Output the (x, y) coordinate of the center of the cell containing the given text.  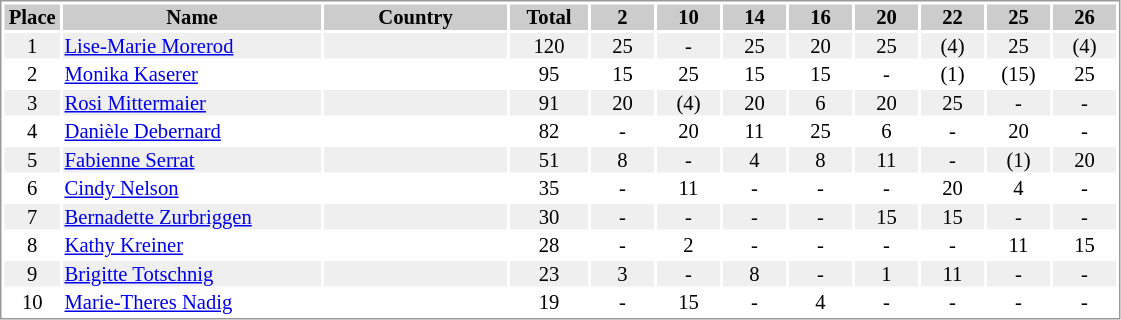
Fabienne Serrat (192, 160)
19 (549, 303)
7 (32, 217)
Cindy Nelson (192, 189)
Brigitte Totschnig (192, 274)
5 (32, 160)
26 (1084, 17)
23 (549, 274)
Kathy Kreiner (192, 245)
Lise-Marie Morerod (192, 46)
9 (32, 274)
120 (549, 46)
Rosi Mittermaier (192, 103)
Place (32, 17)
28 (549, 245)
Name (192, 17)
14 (754, 17)
Danièle Debernard (192, 131)
Marie-Theres Nadig (192, 303)
35 (549, 189)
51 (549, 160)
91 (549, 103)
30 (549, 217)
82 (549, 131)
Total (549, 17)
Country (416, 17)
(15) (1018, 75)
22 (952, 17)
Monika Kaserer (192, 75)
16 (820, 17)
95 (549, 75)
Bernadette Zurbriggen (192, 217)
